Detect which cell encompasses the target text, then output its [x, y] center coordinate. 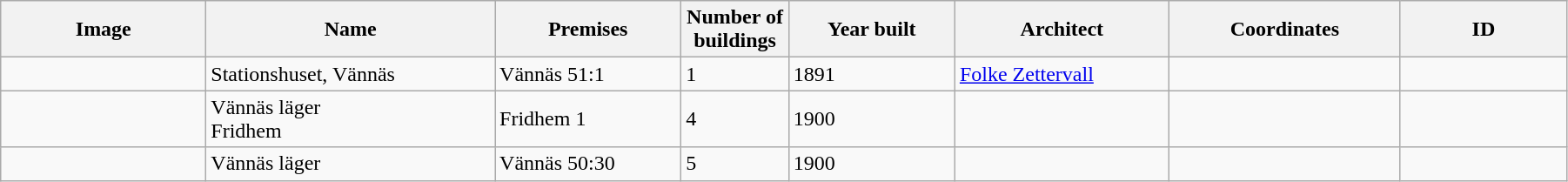
Folke Zettervall [1062, 74]
Vännäs lägerFridhem [351, 118]
5 [735, 164]
Vännäs 51:1 [588, 74]
Vännäs 50:30 [588, 164]
1 [735, 74]
4 [735, 118]
Vännäs läger [351, 164]
Year built [872, 30]
Fridhem 1 [588, 118]
Coordinates [1284, 30]
Stationshuset, Vännäs [351, 74]
Premises [588, 30]
Name [351, 30]
1891 [872, 74]
Architect [1062, 30]
Image [104, 30]
ID [1483, 30]
Number ofbuildings [735, 30]
